Extract the [x, y] coordinate from the center of the cell holding the provided text.  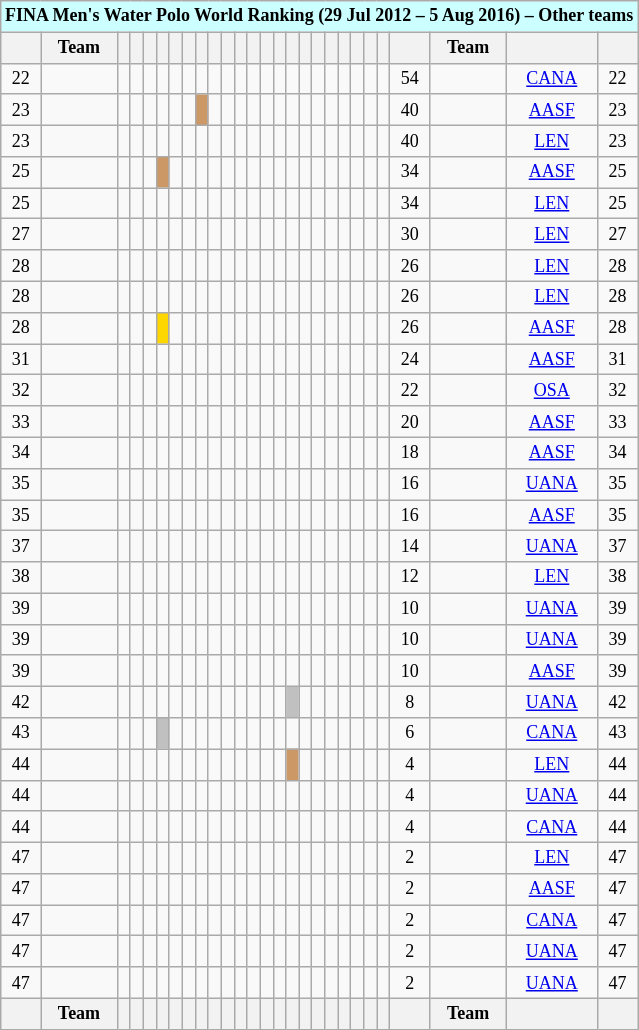
24 [410, 360]
14 [410, 546]
18 [410, 452]
12 [410, 578]
6 [410, 734]
8 [410, 702]
20 [410, 422]
54 [410, 78]
OSA [552, 390]
30 [410, 234]
FINA Men's Water Polo World Ranking (29 Jul 2012 – 5 Aug 2016) – Other teams [320, 16]
